Return the (x, y) coordinate for the center point of the cell that contains the specified text.  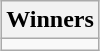
Winners (50, 20)
